Search for the cell housing the specified text and yield its (x, y) center coordinate. 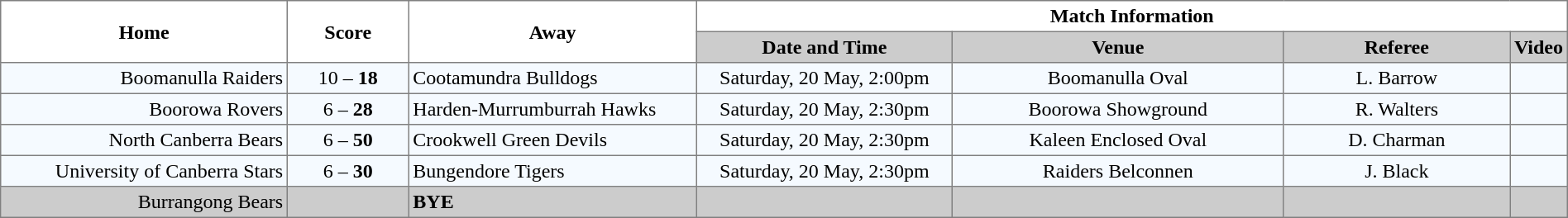
Away (552, 31)
University of Canberra Stars (144, 171)
Match Information (1131, 17)
North Canberra Bears (144, 140)
Raiders Belconnen (1118, 171)
R. Walters (1397, 109)
D. Charman (1397, 140)
J. Black (1397, 171)
Bungendore Tigers (552, 171)
Saturday, 20 May, 2:00pm (824, 78)
L. Barrow (1397, 78)
Referee (1397, 47)
Boorowa Rovers (144, 109)
Harden-Murrumburrah Hawks (552, 109)
Boomanulla Raiders (144, 78)
Home (144, 31)
Boorowa Showground (1118, 109)
6 – 30 (347, 171)
6 – 28 (347, 109)
Venue (1118, 47)
BYE (552, 202)
Crookwell Green Devils (552, 140)
6 – 50 (347, 140)
10 – 18 (347, 78)
Cootamundra Bulldogs (552, 78)
Date and Time (824, 47)
Boomanulla Oval (1118, 78)
Score (347, 31)
Video (1539, 47)
Kaleen Enclosed Oval (1118, 140)
Burrangong Bears (144, 202)
